Determine the (x, y) coordinate at the center of the cell enclosing the given text.  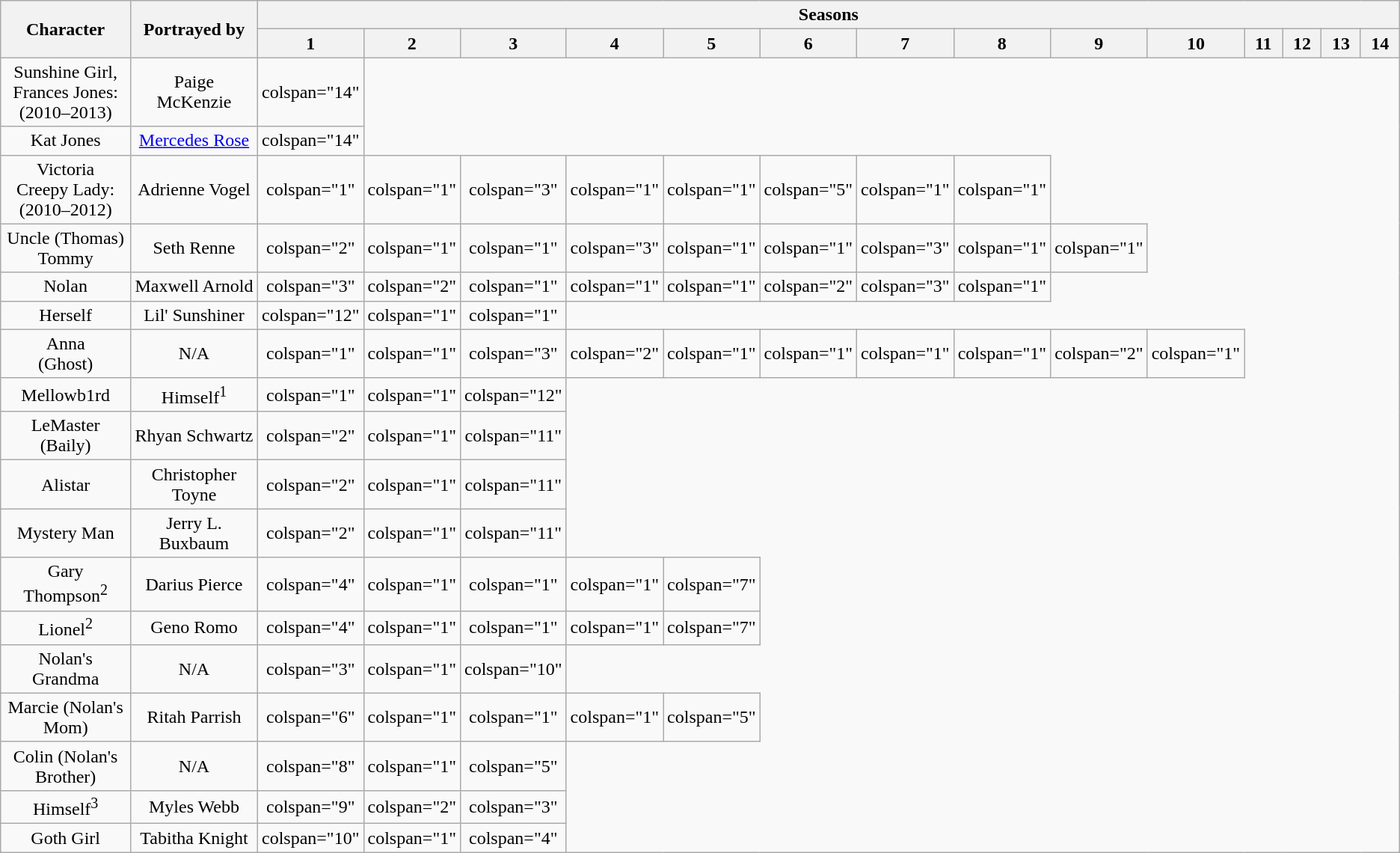
Colin (Nolan's Brother) (66, 766)
colspan="8" (310, 766)
colspan="6" (310, 717)
6 (808, 43)
8 (1002, 43)
Gary Thompson2 (66, 584)
Geno Romo (194, 629)
10 (1196, 43)
Darius Pierce (194, 584)
Tabitha Knight (194, 838)
Maxwell Arnold (194, 287)
5 (712, 43)
11 (1264, 43)
Sunshine Girl, Frances Jones:(2010–2013) (66, 92)
14 (1380, 43)
Lil' Sunshiner (194, 315)
Marcie (Nolan's Mom) (66, 717)
Herself (66, 315)
1 (310, 43)
Nolan's Grandma (66, 669)
4 (615, 43)
Ritah Parrish (194, 717)
colspan="9" (310, 807)
Anna (Ghost) (66, 353)
Kat Jones (66, 141)
12 (1302, 43)
2 (412, 43)
Christopher Toyne (194, 485)
Myles Webb (194, 807)
Uncle (Thomas) Tommy (66, 248)
Nolan (66, 287)
13 (1341, 43)
Portrayed by (194, 29)
LeMaster (Baily) (66, 435)
Alistar (66, 485)
Character (66, 29)
Himself1 (194, 395)
Lionel2 (66, 629)
7 (906, 43)
Jerry L. Buxbaum (194, 533)
Paige McKenzie (194, 92)
Seth Renne (194, 248)
Adrienne Vogel (194, 189)
Himself3 (66, 807)
Goth Girl (66, 838)
9 (1099, 43)
Mellowb1rd (66, 395)
Seasons (829, 15)
3 (514, 43)
Victoria Creepy Lady:(2010–2012) (66, 189)
Rhyan Schwartz (194, 435)
Mystery Man (66, 533)
Mercedes Rose (194, 141)
